Output the [X, Y] coordinate of the center of the cell containing the given text.  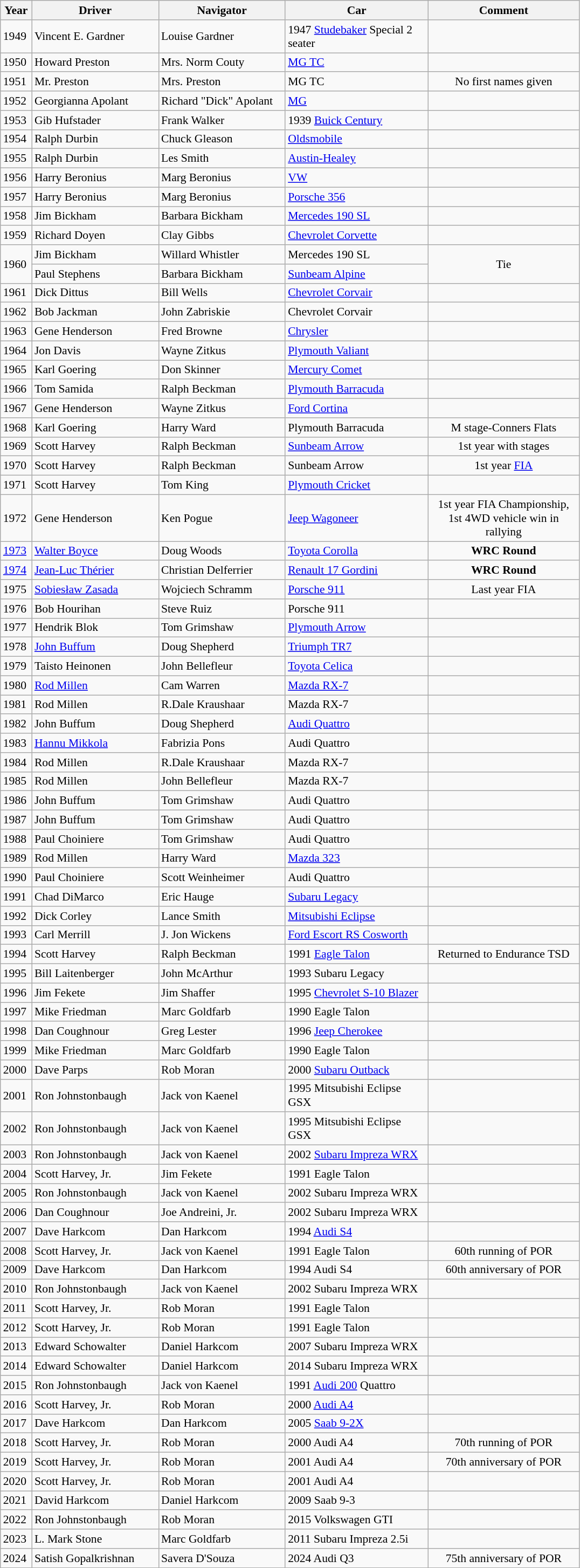
MG [357, 101]
Chad DiMarco [95, 897]
1951 [16, 82]
2016 [16, 1405]
2006 [16, 1213]
1961 [16, 293]
1983 [16, 743]
1970 [16, 466]
1986 [16, 801]
1999 [16, 1050]
2007 [16, 1232]
1991 [16, 897]
1991 Audi 200 Quattro [357, 1385]
1956 [16, 178]
Subaru Legacy [357, 897]
Porsche 356 [357, 197]
2014 [16, 1366]
2024 [16, 1558]
2024 Audi Q3 [357, 1558]
Chevrolet Corvette [357, 236]
1982 [16, 724]
Richard "Dick" Apolant [222, 101]
Jon Davis [95, 350]
2019 [16, 1462]
1988 [16, 839]
1977 [16, 628]
1989 [16, 858]
David Harkcom [95, 1501]
1974 [16, 570]
Tom Samida [95, 389]
Mazda 323 [357, 858]
Gib Hufstader [95, 120]
1993 Subaru Legacy [357, 974]
Mrs. Norm Couty [222, 63]
1964 [16, 350]
2005 [16, 1193]
VW [357, 178]
Hannu Mikkola [95, 743]
2009 Saab 9-3 [357, 1501]
2018 [16, 1443]
1967 [16, 408]
Year [16, 10]
1985 [16, 781]
1st year FIA [503, 466]
Driver [95, 10]
1962 [16, 312]
2017 [16, 1423]
2022 [16, 1520]
2015 Volkswagen GTI [357, 1520]
Triumph TR7 [357, 647]
Tom King [222, 485]
Fred Browne [222, 332]
1958 [16, 216]
2012 [16, 1328]
75th anniversary of POR [503, 1558]
1979 [16, 666]
1965 [16, 370]
Wojciech Schramm [222, 589]
Returned to Endurance TSD [503, 954]
2020 [16, 1481]
1947 Studebaker Special 2 seater [357, 37]
2014 Subaru Impreza WRX [357, 1366]
Comment [503, 10]
1993 [16, 935]
Jim Shaffer [222, 993]
2011 Subaru Impreza 2.5i [357, 1539]
Taisto Heinonen [95, 666]
1981 [16, 705]
60th running of POR [503, 1251]
John Zabriskie [222, 312]
1996 [16, 993]
Les Smith [222, 159]
Sunbeam Alpine [357, 274]
Greg Lester [222, 1031]
1939 Buick Century [357, 120]
1963 [16, 332]
1995 Chevrolet S-10 Blazer [357, 993]
1955 [16, 159]
1960 [16, 264]
1996 Jeep Cherokee [357, 1031]
70th running of POR [503, 1443]
Georgianna Apolant [95, 101]
1953 [16, 120]
Bob Hourihan [95, 609]
Dave Parps [95, 1070]
2023 [16, 1539]
Mitsubishi Eclipse [357, 916]
Cam Warren [222, 685]
2010 [16, 1289]
Austin-Healey [357, 159]
Navigator [222, 10]
Mr. Preston [95, 82]
M stage-Conners Flats [503, 428]
Plymouth Cricket [357, 485]
2003 [16, 1155]
2013 [16, 1347]
1949 [16, 37]
Louise Gardner [222, 37]
1984 [16, 762]
1992 [16, 916]
No first names given [503, 82]
2008 [16, 1251]
2004 [16, 1174]
Steve Ruiz [222, 609]
2005 Saab 9-2X [357, 1423]
1978 [16, 647]
Savera D'Souza [222, 1558]
Frank Walker [222, 120]
Last year FIA [503, 589]
Jean-Luc Thérier [95, 570]
Dick Corley [95, 916]
Toyota Corolla [357, 551]
1997 [16, 1012]
70th anniversary of POR [503, 1462]
Clay Gibbs [222, 236]
Vincent E. Gardner [95, 37]
1959 [16, 236]
2000 [16, 1070]
Ford Escort RS Cosworth [357, 935]
Christian Delferrier [222, 570]
L. Mark Stone [95, 1539]
1st year FIA Championship, 1st 4WD vehicle win in rallying [503, 518]
Tie [503, 264]
2011 [16, 1309]
Carl Merrill [95, 935]
1976 [16, 609]
Howard Preston [95, 63]
Car [357, 10]
Mrs. Preston [222, 82]
Plymouth Arrow [357, 628]
2015 [16, 1385]
Toyota Celica [357, 666]
1973 [16, 551]
1980 [16, 685]
1952 [16, 101]
1975 [16, 589]
Renault 17 Gordini [357, 570]
Lance Smith [222, 916]
1950 [16, 63]
1990 [16, 878]
1957 [16, 197]
2002 [16, 1129]
2001 [16, 1096]
Bill Laitenberger [95, 974]
Bob Jackman [95, 312]
1998 [16, 1031]
Scott Weinheimer [222, 878]
Don Skinner [222, 370]
Fabrizia Pons [222, 743]
1954 [16, 139]
J. Jon Wickens [222, 935]
Ford Cortina [357, 408]
Chuck Gleason [222, 139]
Eric Hauge [222, 897]
Ken Pogue [222, 518]
1st year with stages [503, 446]
2021 [16, 1501]
Chrysler [357, 332]
Richard Doyen [95, 236]
2007 Subaru Impreza WRX [357, 1347]
Plymouth Valiant [357, 350]
1994 [16, 954]
Sobiesław Zasada [95, 589]
Joe Andreini, Jr. [222, 1213]
60th anniversary of POR [503, 1270]
2009 [16, 1270]
Mercury Comet [357, 370]
Satish Gopalkrishnan [95, 1558]
1968 [16, 428]
Bill Wells [222, 293]
Walter Boyce [95, 551]
1972 [16, 518]
1971 [16, 485]
1987 [16, 820]
Oldsmobile [357, 139]
1966 [16, 389]
Jeep Wagoneer [357, 518]
Willard Whistler [222, 255]
Hendrik Blok [95, 628]
1969 [16, 446]
1995 [16, 974]
Doug Woods [222, 551]
John McArthur [222, 974]
Paul Stephens [95, 274]
Dick Dittus [95, 293]
2000 Subaru Outback [357, 1070]
